Capture the cell that displays the provided text and extract its [x, y] central coordinate. 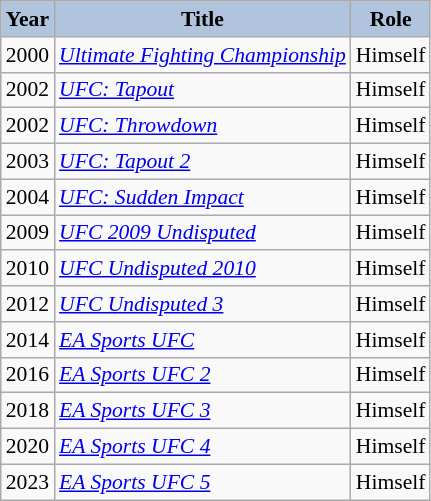
Year [28, 19]
UFC: Sudden Impact [202, 197]
UFC Undisputed 3 [202, 304]
UFC Undisputed 2010 [202, 269]
2004 [28, 197]
2020 [28, 447]
EA Sports UFC 5 [202, 482]
EA Sports UFC [202, 340]
Title [202, 19]
2014 [28, 340]
2012 [28, 304]
2009 [28, 233]
EA Sports UFC 4 [202, 447]
Ultimate Fighting Championship [202, 55]
2018 [28, 411]
2023 [28, 482]
UFC: Tapout 2 [202, 162]
EA Sports UFC 2 [202, 375]
2016 [28, 375]
2010 [28, 269]
UFC: Tapout [202, 90]
UFC 2009 Undisputed [202, 233]
EA Sports UFC 3 [202, 411]
2003 [28, 162]
2000 [28, 55]
UFC: Throwdown [202, 126]
Role [391, 19]
